Return (x, y) of the center of cell containing provided text 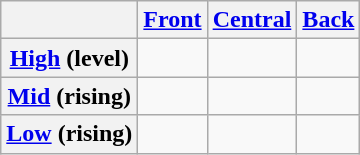
Back (328, 20)
Mid (rising) (70, 96)
Low (rising) (70, 134)
Front (172, 20)
High (level) (70, 58)
Central (252, 20)
